For the text-containing cell, return its midpoint in (X, Y) coordinate format. 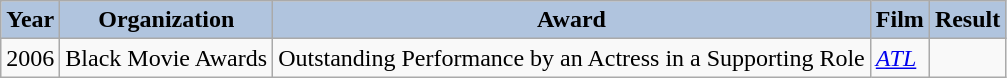
Result (967, 20)
Film (900, 20)
Award (572, 20)
Black Movie Awards (166, 58)
ATL (900, 58)
2006 (30, 58)
Organization (166, 20)
Year (30, 20)
Outstanding Performance by an Actress in a Supporting Role (572, 58)
